Return (x, y) of the center of cell containing provided text 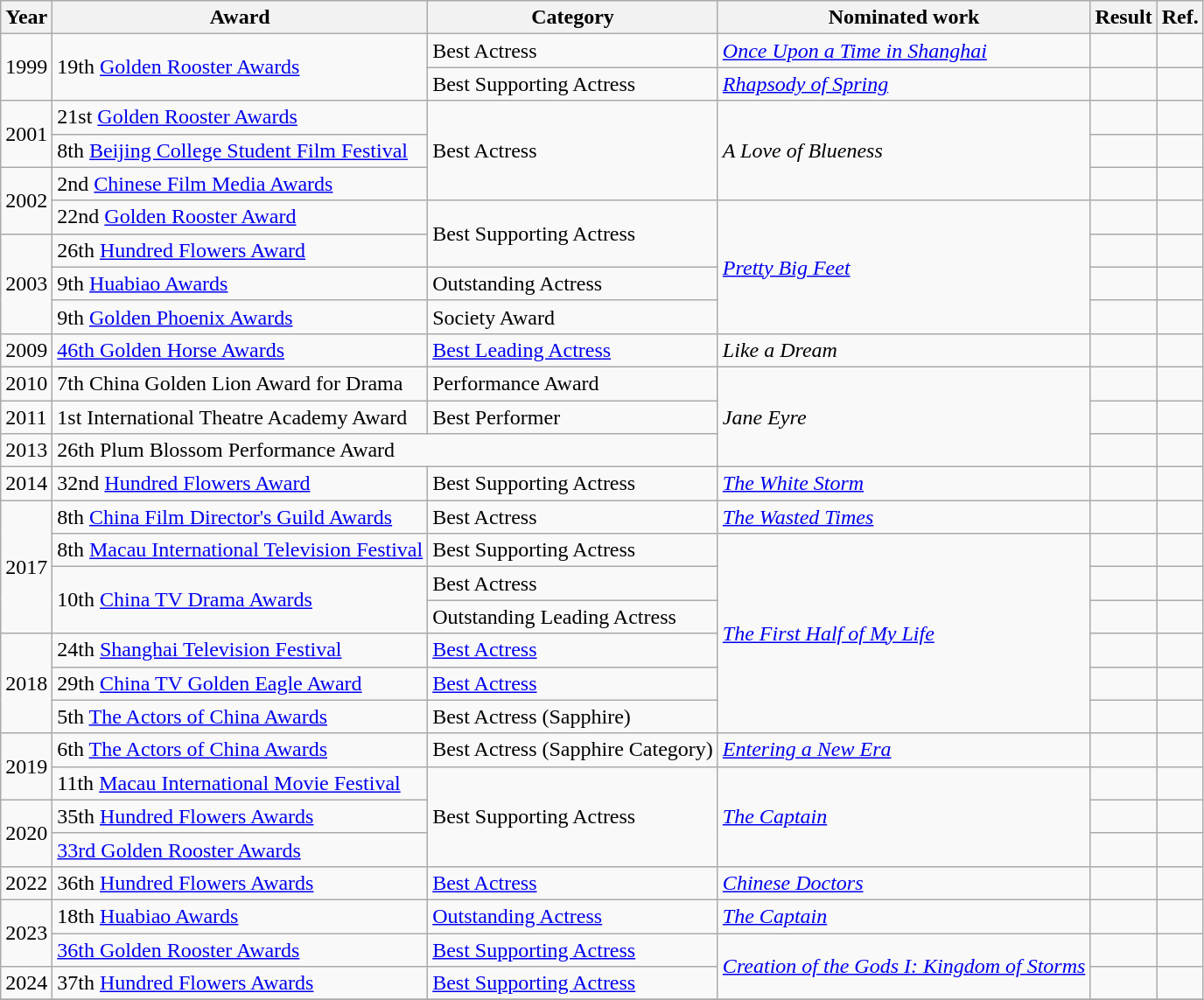
8th Macau International Television Festival (240, 550)
Performance Award (573, 383)
21st Golden Rooster Awards (240, 117)
Entering a New Era (904, 750)
7th China Golden Lion Award for Drama (240, 383)
Society Award (573, 317)
2001 (26, 134)
Rhapsody of Spring (904, 84)
36th Golden Rooster Awards (240, 949)
Pretty Big Feet (904, 267)
Result (1123, 17)
The Wasted Times (904, 517)
Jane Eyre (904, 416)
The First Half of My Life (904, 633)
19th Golden Rooster Awards (240, 67)
26th Plum Blossom Performance Award (385, 451)
26th Hundred Flowers Award (240, 250)
6th The Actors of China Awards (240, 750)
2014 (26, 484)
2023 (26, 933)
Ref. (1179, 17)
Once Upon a Time in Shanghai (904, 51)
5th The Actors of China Awards (240, 717)
33rd Golden Rooster Awards (240, 850)
24th Shanghai Television Festival (240, 650)
The White Storm (904, 484)
8th Beijing College Student Film Festival (240, 150)
Creation of the Gods I: Kingdom of Storms (904, 966)
32nd Hundred Flowers Award (240, 484)
9th Golden Phoenix Awards (240, 317)
46th Golden Horse Awards (240, 350)
2024 (26, 983)
Like a Dream (904, 350)
Best Actress (Sapphire) (573, 717)
A Love of Blueness (904, 150)
11th Macau International Movie Festival (240, 783)
1st International Theatre Academy Award (240, 417)
Year (26, 17)
Outstanding Leading Actress (573, 617)
Category (573, 17)
2020 (26, 833)
2nd Chinese Film Media Awards (240, 184)
2018 (26, 683)
Best Actress (Sapphire Category) (573, 750)
8th China Film Director's Guild Awards (240, 517)
1999 (26, 67)
2003 (26, 283)
29th China TV Golden Eagle Award (240, 683)
2022 (26, 883)
Nominated work (904, 17)
2017 (26, 567)
Award (240, 17)
2019 (26, 766)
36th Hundred Flowers Awards (240, 883)
Best Performer (573, 417)
10th China TV Drama Awards (240, 600)
2011 (26, 417)
22nd Golden Rooster Award (240, 217)
9th Huabiao Awards (240, 283)
35th Hundred Flowers Awards (240, 816)
2010 (26, 383)
2009 (26, 350)
2013 (26, 451)
18th Huabiao Awards (240, 916)
2002 (26, 200)
37th Hundred Flowers Awards (240, 983)
Chinese Doctors (904, 883)
Best Leading Actress (573, 350)
